Determine the [x, y] coordinate at the center of the cell enclosing the given text.  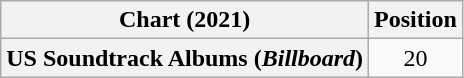
Position [416, 20]
20 [416, 58]
US Soundtrack Albums (Billboard) [185, 58]
Chart (2021) [185, 20]
